Extract the (x, y) coordinate from the center of the cell holding the provided text.  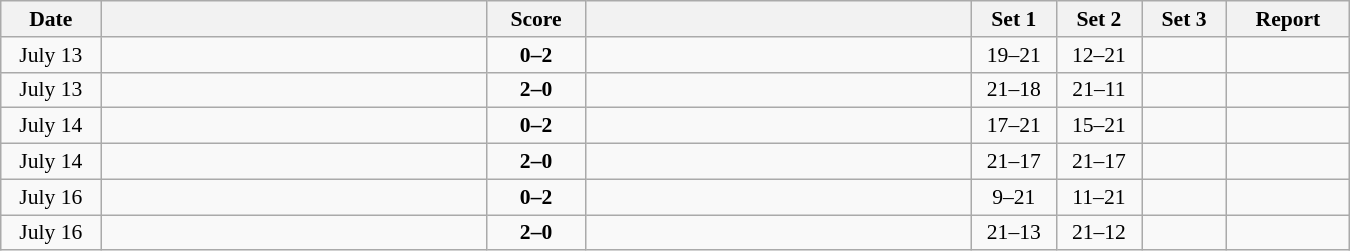
Score (536, 19)
11–21 (1098, 197)
Set 3 (1184, 19)
21–12 (1098, 233)
12–21 (1098, 55)
21–11 (1098, 90)
17–21 (1014, 126)
Set 1 (1014, 19)
Date (51, 19)
21–13 (1014, 233)
Set 2 (1098, 19)
15–21 (1098, 126)
19–21 (1014, 55)
9–21 (1014, 197)
Report (1288, 19)
21–18 (1014, 90)
